Pinpoint the cell where the given text exists, returning its (X, Y) midpoint coordinate. 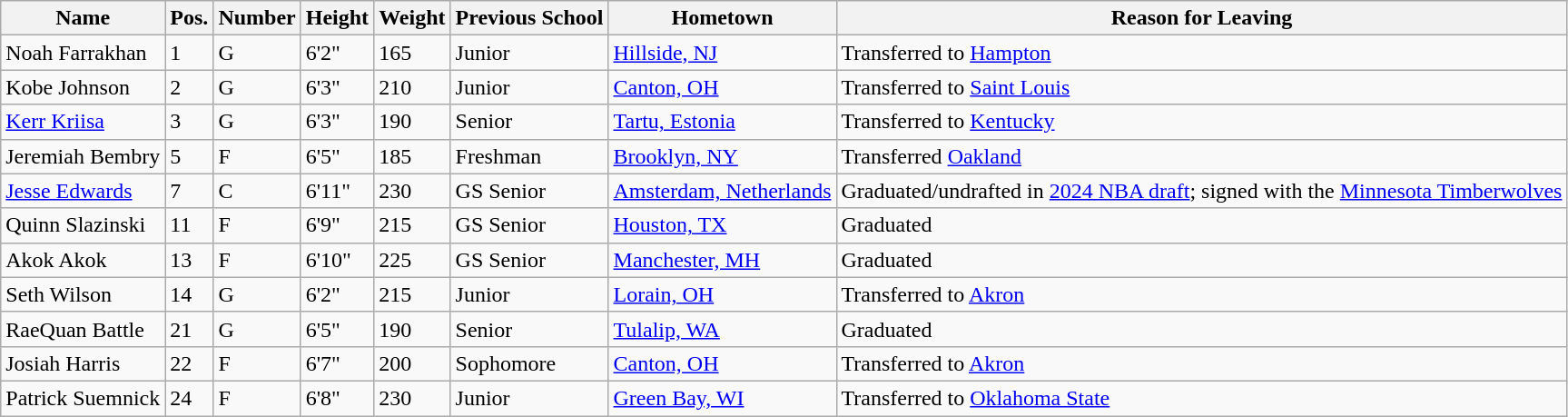
200 (412, 363)
RaeQuan Battle (84, 329)
Hillside, NJ (723, 53)
6'10" (337, 260)
5 (189, 156)
2 (189, 87)
22 (189, 363)
Transferred to Oklahoma State (1202, 398)
6'8" (337, 398)
Patrick Suemnick (84, 398)
225 (412, 260)
Josiah Harris (84, 363)
C (257, 191)
Manchester, MH (723, 260)
Transferred to Kentucky (1202, 122)
6'11" (337, 191)
210 (412, 87)
Brooklyn, NY (723, 156)
Hometown (723, 18)
Quinn Slazinski (84, 225)
Kobe Johnson (84, 87)
Green Bay, WI (723, 398)
185 (412, 156)
Number (257, 18)
11 (189, 225)
Noah Farrakhan (84, 53)
Transferred to Saint Louis (1202, 87)
Previous School (529, 18)
Graduated/undrafted in 2024 NBA draft; signed with the Minnesota Timberwolves (1202, 191)
24 (189, 398)
Lorain, OH (723, 294)
Reason for Leaving (1202, 18)
Tartu, Estonia (723, 122)
Akok Akok (84, 260)
1 (189, 53)
Sophomore (529, 363)
Tulalip, WA (723, 329)
Pos. (189, 18)
Transferred Oakland (1202, 156)
Jeremiah Bembry (84, 156)
Houston, TX (723, 225)
21 (189, 329)
Freshman (529, 156)
165 (412, 53)
Amsterdam, Netherlands (723, 191)
13 (189, 260)
14 (189, 294)
6'7" (337, 363)
Kerr Kriisa (84, 122)
7 (189, 191)
Seth Wilson (84, 294)
Name (84, 18)
Transferred to Hampton (1202, 53)
6'9" (337, 225)
Weight (412, 18)
Jesse Edwards (84, 191)
3 (189, 122)
Height (337, 18)
